Locate the cell with the specified text and output its [X, Y] center coordinate. 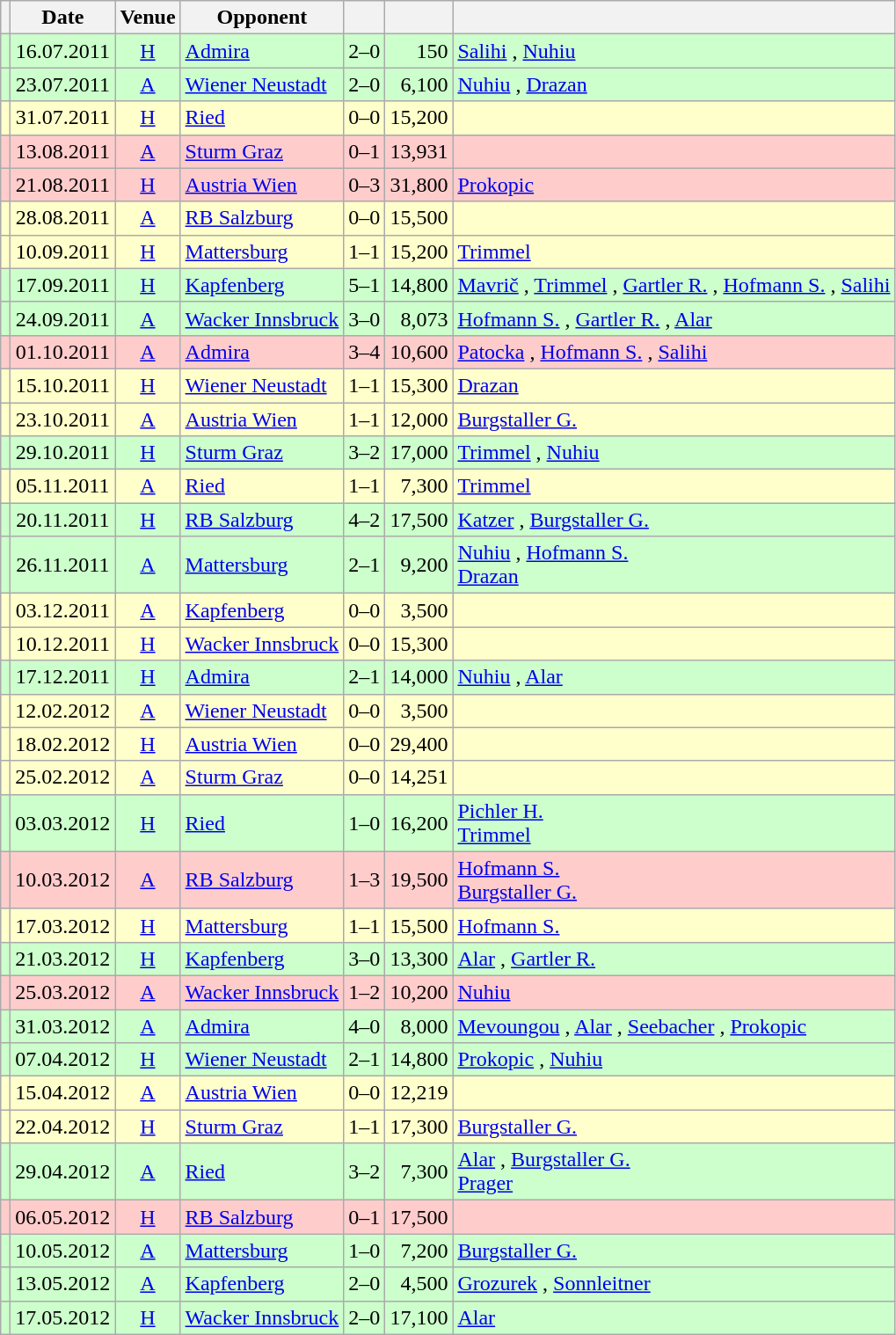
31,800 [419, 185]
1–2 [364, 992]
29,400 [419, 744]
29.10.2011 [63, 453]
21.03.2012 [63, 959]
Hofmann S. [674, 925]
14,000 [419, 677]
06.05.2012 [63, 1217]
150 [419, 51]
03.12.2011 [63, 610]
Opponent [262, 18]
Nuhiu , Alar [674, 677]
23.07.2011 [63, 84]
5–1 [364, 285]
Venue [148, 18]
3–4 [364, 352]
Nuhiu , Hofmann S. Drazan [674, 565]
10,600 [419, 352]
10.12.2011 [63, 644]
Alar [674, 1317]
Prokopic , Nuhiu [674, 1060]
Alar , Gartler R. [674, 959]
Patocka , Hofmann S. , Salihi [674, 352]
Nuhiu , Drazan [674, 84]
Prokopic [674, 185]
Hofmann S. , Gartler R. , Alar [674, 318]
28.08.2011 [63, 218]
6,100 [419, 84]
20.11.2011 [63, 520]
26.11.2011 [63, 565]
Hofmann S. Burgstaller G. [674, 879]
17,100 [419, 1317]
17.05.2012 [63, 1317]
Date [63, 18]
15.04.2012 [63, 1093]
01.10.2011 [63, 352]
16,200 [419, 823]
13.05.2012 [63, 1284]
16.07.2011 [63, 51]
23.10.2011 [63, 419]
8,000 [419, 1026]
19,500 [419, 879]
Pichler H. Trimmel [674, 823]
17,000 [419, 453]
8,073 [419, 318]
Mevoungou , Alar , Seebacher , Prokopic [674, 1026]
Katzer , Burgstaller G. [674, 520]
13.08.2011 [63, 151]
15.10.2011 [63, 385]
21.08.2011 [63, 185]
31.03.2012 [63, 1026]
25.02.2012 [63, 777]
13,300 [419, 959]
Nuhiu [674, 992]
10.05.2012 [63, 1251]
12,219 [419, 1093]
29.04.2012 [63, 1171]
Trimmel , Nuhiu [674, 453]
10.09.2011 [63, 252]
18.02.2012 [63, 744]
24.09.2011 [63, 318]
25.03.2012 [63, 992]
17.12.2011 [63, 677]
17,300 [419, 1127]
Alar , Burgstaller G. Prager [674, 1171]
03.03.2012 [63, 823]
05.11.2011 [63, 486]
12.02.2012 [63, 711]
0–3 [364, 185]
07.04.2012 [63, 1060]
Salihi , Nuhiu [674, 51]
Drazan [674, 385]
4–0 [364, 1026]
10,200 [419, 992]
17.09.2011 [63, 285]
13,931 [419, 151]
9,200 [419, 565]
14,251 [419, 777]
Grozurek , Sonnleitner [674, 1284]
Mavrič , Trimmel , Gartler R. , Hofmann S. , Salihi [674, 285]
7,200 [419, 1251]
12,000 [419, 419]
10.03.2012 [63, 879]
1–3 [364, 879]
22.04.2012 [63, 1127]
4–2 [364, 520]
4,500 [419, 1284]
31.07.2011 [63, 118]
17.03.2012 [63, 925]
